Return [X, Y] of the center of cell containing provided text 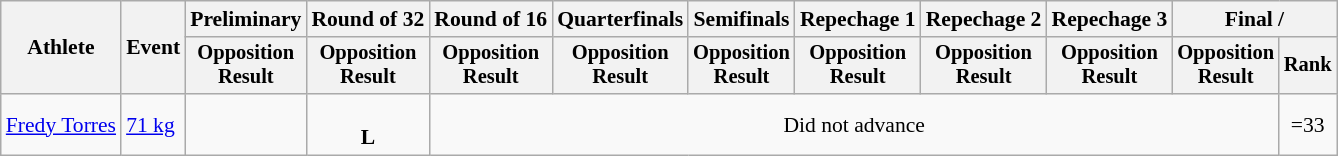
=33 [1308, 124]
Semifinals [742, 19]
Preliminary [246, 19]
Quarterfinals [620, 19]
Rank [1308, 66]
Repechage 3 [1109, 19]
Round of 16 [490, 19]
Round of 32 [368, 19]
Fredy Torres [61, 124]
Athlete [61, 48]
Repechage 1 [858, 19]
71 kg [153, 124]
L [368, 124]
Did not advance [854, 124]
Final / [1254, 19]
Event [153, 48]
Repechage 2 [984, 19]
